Provide the [x, y] coordinate of the cell's center where the given text is located.  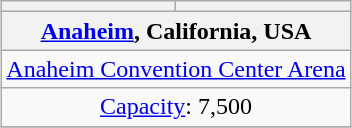
Anaheim, California, USA [176, 31]
Capacity: 7,500 [176, 107]
Anaheim Convention Center Arena [176, 69]
